Return [x, y] of the center of cell containing provided text 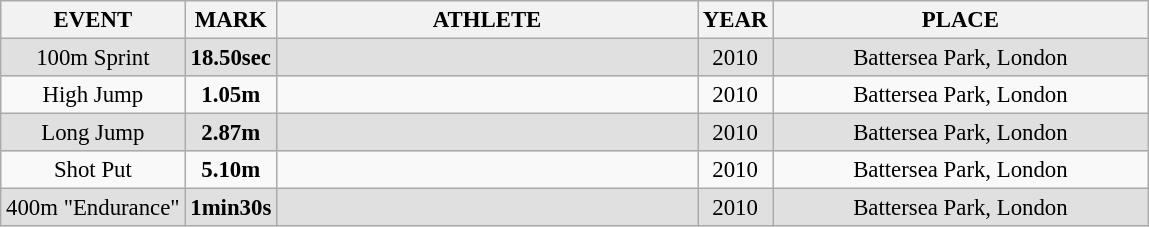
2.87m [231, 133]
MARK [231, 20]
Shot Put [93, 170]
PLACE [960, 20]
1min30s [231, 208]
ATHLETE [488, 20]
400m "Endurance" [93, 208]
100m Sprint [93, 58]
High Jump [93, 95]
1.05m [231, 95]
18.50sec [231, 58]
Long Jump [93, 133]
YEAR [736, 20]
EVENT [93, 20]
5.10m [231, 170]
